Pinpoint the cell where the given text exists, returning its (x, y) midpoint coordinate. 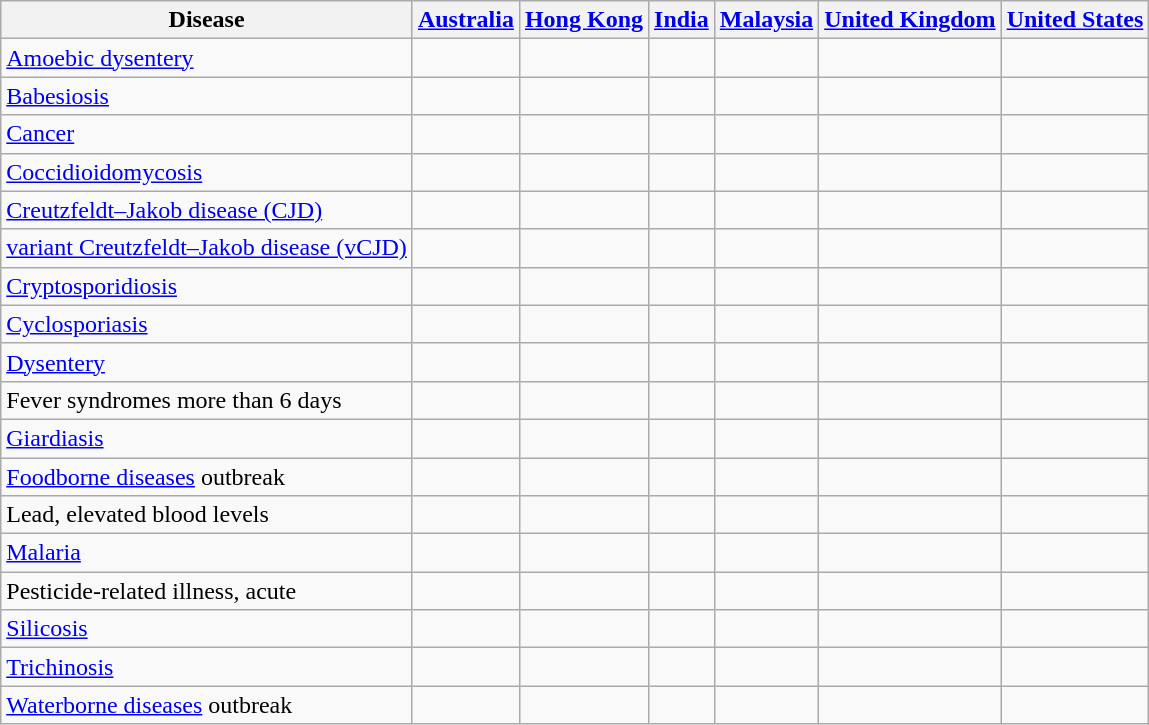
Silicosis (207, 629)
Disease (207, 20)
Lead, elevated blood levels (207, 515)
Hong Kong (584, 20)
Dysentery (207, 362)
United Kingdom (910, 20)
Creutzfeldt–Jakob disease (CJD) (207, 210)
Coccidioidomycosis (207, 172)
Babesiosis (207, 96)
Cancer (207, 134)
Australia (466, 20)
Malaysia (766, 20)
variant Creutzfeldt–Jakob disease (vCJD) (207, 248)
Trichinosis (207, 667)
Foodborne diseases outbreak (207, 477)
Giardiasis (207, 438)
Malaria (207, 553)
Fever syndromes more than 6 days (207, 400)
Cyclosporiasis (207, 324)
India (682, 20)
Waterborne diseases outbreak (207, 705)
Pesticide-related illness, acute (207, 591)
United States (1075, 20)
Cryptosporidiosis (207, 286)
Amoebic dysentery (207, 58)
